Provide the (X, Y) coordinate of the cell's center where the given text is located.  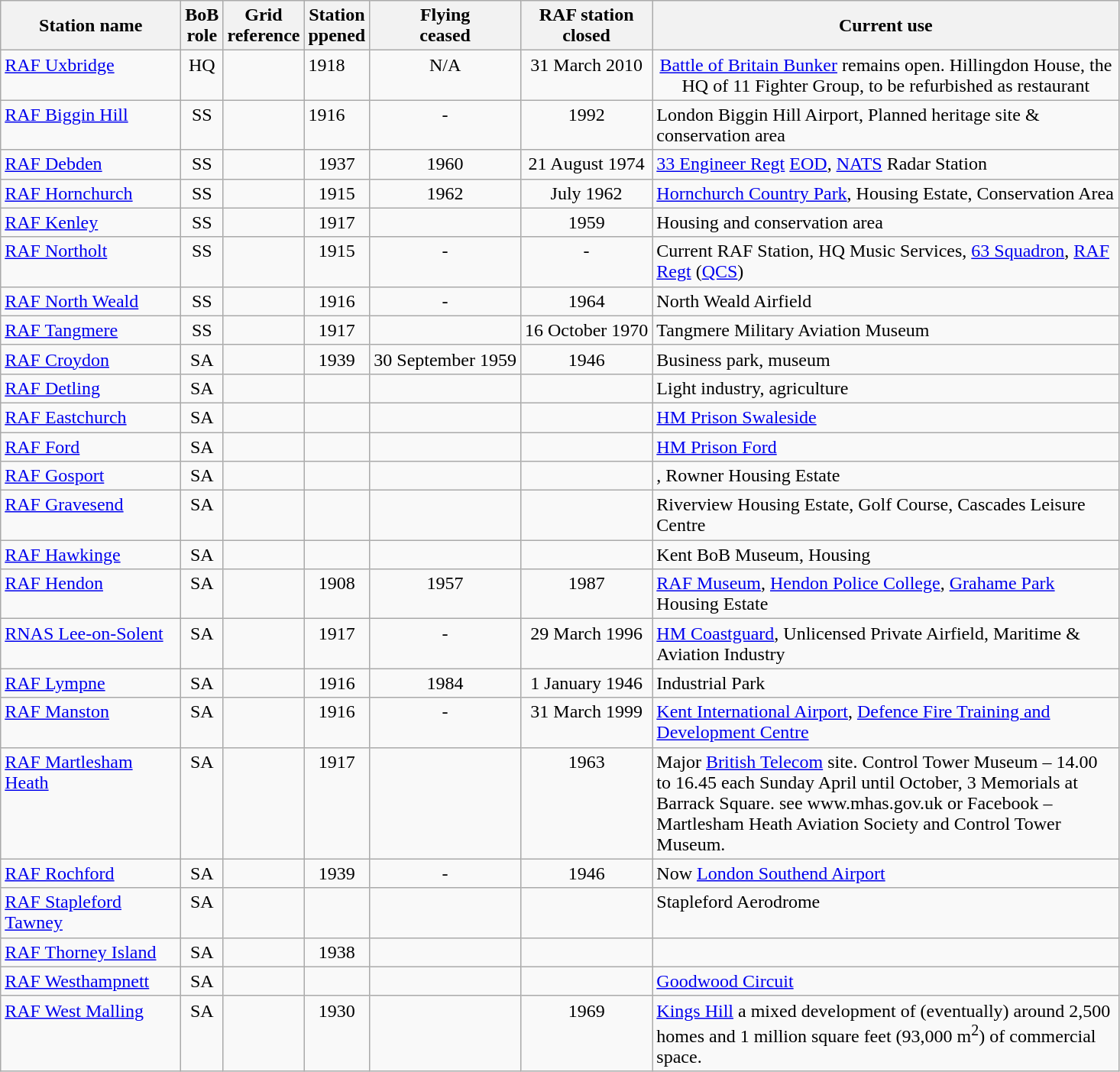
1937 (337, 164)
RAF Lympne (91, 683)
N/A (445, 75)
Current use (886, 26)
RAF Martlesham Heath (91, 803)
RAF Hendon (91, 594)
RAF Thorney Island (91, 952)
RAF Gravesend (91, 515)
29 March 1996 (586, 643)
HQ (202, 75)
1962 (445, 193)
31 March 1999 (586, 723)
July 1962 (586, 193)
RAF Kenley (91, 222)
1987 (586, 594)
RAF Uxbridge (91, 75)
Gridreference (264, 26)
HM Coastguard, Unlicensed Private Airfield, Maritime & Aviation Industry (886, 643)
, Rowner Housing Estate (886, 476)
1960 (445, 164)
1 January 1946 (586, 683)
Kings Hill a mixed development of (eventually) around 2,500 homes and 1 million square feet (93,000 m2) of commercial space. (886, 1033)
RAF Gosport (91, 476)
Kent International Airport, Defence Fire Training and Development Centre (886, 723)
RAF Northolt (91, 261)
1969 (586, 1033)
33 Engineer Regt EOD, NATS Radar Station (886, 164)
RAF stationclosed (586, 26)
RAF Westhampnett (91, 981)
1918 (337, 75)
Light industry, agriculture (886, 388)
31 March 2010 (586, 75)
1964 (586, 301)
Stationppened (337, 26)
Now London Southend Airport (886, 873)
Goodwood Circuit (886, 981)
BoBrole (202, 26)
RAF Eastchurch (91, 417)
RAF West Malling (91, 1033)
RAF Hornchurch (91, 193)
1930 (337, 1033)
RAF Debden (91, 164)
Business park, museum (886, 359)
London Biggin Hill Airport, Planned heritage site & conservation area (886, 125)
RAF Detling (91, 388)
Flyingceased (445, 26)
Battle of Britain Bunker remains open. Hillingdon House, the HQ of 11 Fighter Group, to be refurbished as restaurant (886, 75)
1963 (586, 803)
Tangmere Military Aviation Museum (886, 330)
Riverview Housing Estate, Golf Course, Cascades Leisure Centre (886, 515)
RNAS Lee-on-Solent (91, 643)
1984 (445, 683)
1992 (586, 125)
RAF Hawkinge (91, 555)
RAF North Weald (91, 301)
Kent BoB Museum, Housing (886, 555)
Station name (91, 26)
Housing and conservation area (886, 222)
21 August 1974 (586, 164)
RAF Ford (91, 447)
HM Prison Swaleside (886, 417)
RAF Stapleford Tawney (91, 912)
30 September 1959 (445, 359)
16 October 1970 (586, 330)
RAF Museum, Hendon Police College, Grahame Park Housing Estate (886, 594)
Industrial Park (886, 683)
Hornchurch Country Park, Housing Estate, Conservation Area (886, 193)
RAF Rochford (91, 873)
Current RAF Station, HQ Music Services, 63 Squadron, RAF Regt (QCS) (886, 261)
1957 (445, 594)
RAF Biggin Hill (91, 125)
RAF Manston (91, 723)
1908 (337, 594)
RAF Tangmere (91, 330)
Stapleford Aerodrome (886, 912)
North Weald Airfield (886, 301)
1959 (586, 222)
HM Prison Ford (886, 447)
RAF Croydon (91, 359)
1938 (337, 952)
